For the text-containing cell, return its midpoint in (X, Y) coordinate format. 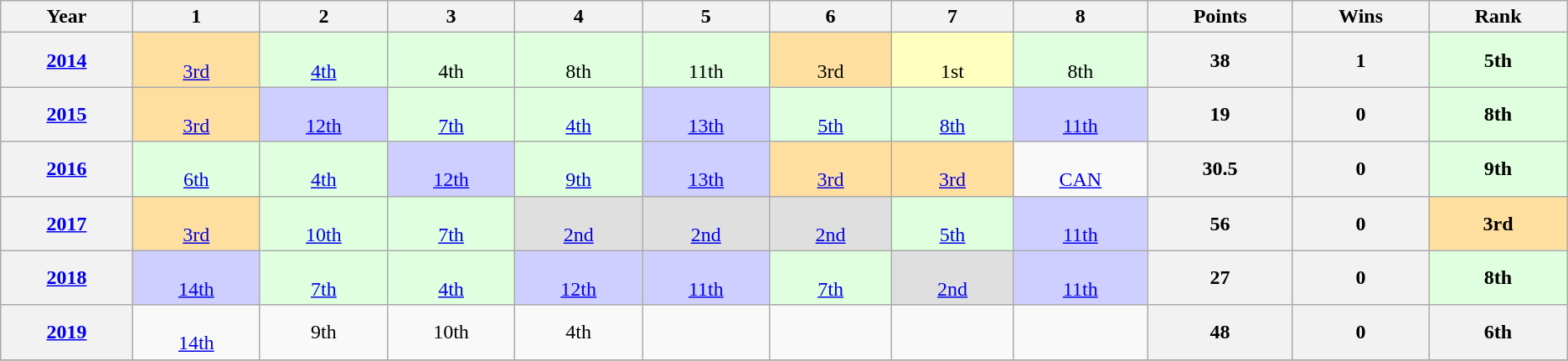
27 (1220, 278)
2014 (67, 60)
Wins (1360, 17)
5 (706, 17)
3 (451, 17)
2016 (67, 169)
2019 (67, 332)
4 (579, 17)
1st (952, 60)
2 (323, 17)
7 (952, 17)
2015 (67, 114)
6 (831, 17)
Points (1220, 17)
48 (1220, 332)
Rank (1498, 17)
2018 (67, 278)
30.5 (1220, 169)
CAN (1081, 169)
19 (1220, 114)
56 (1220, 223)
8 (1081, 17)
Year (67, 17)
2017 (67, 223)
38 (1220, 60)
